Search for the cell housing the specified text and yield its [x, y] center coordinate. 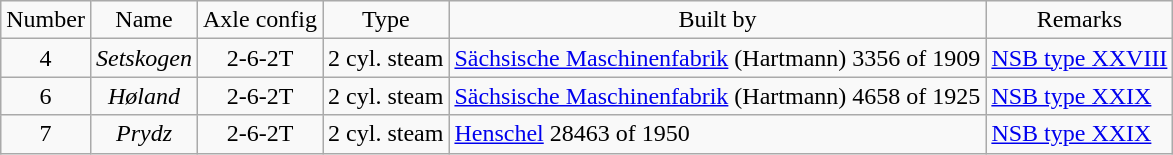
Number [46, 20]
Henschel 28463 of 1950 [718, 134]
Name [144, 20]
Prydz [144, 134]
Remarks [1080, 20]
NSB type XXVIII [1080, 58]
Høland [144, 96]
6 [46, 96]
Sächsische Maschinenfabrik (Hartmann) 4658 of 1925 [718, 96]
Built by [718, 20]
Type [386, 20]
Setskogen [144, 58]
4 [46, 58]
Axle config [260, 20]
Sächsische Maschinenfabrik (Hartmann) 3356 of 1909 [718, 58]
7 [46, 134]
